Return the (X, Y) coordinate for the center point of the cell that contains the specified text.  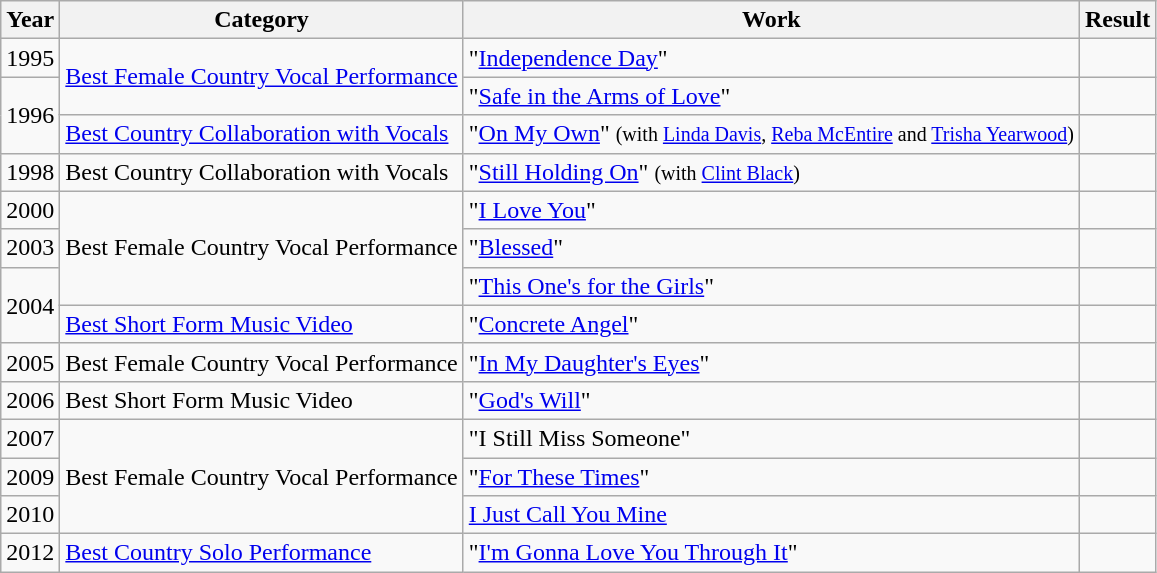
2000 (30, 210)
2009 (30, 477)
Best Country Solo Performance (262, 553)
2004 (30, 305)
"This One's for the Girls" (771, 286)
"For These Times" (771, 477)
2003 (30, 248)
2005 (30, 362)
2012 (30, 553)
2007 (30, 438)
"Blessed" (771, 248)
"Safe in the Arms of Love" (771, 96)
1995 (30, 58)
"I'm Gonna Love You Through It" (771, 553)
"Concrete Angel" (771, 324)
"I Still Miss Someone" (771, 438)
2006 (30, 400)
"Still Holding On" (with Clint Black) (771, 172)
1998 (30, 172)
2010 (30, 515)
"In My Daughter's Eyes" (771, 362)
Result (1117, 20)
"Independence Day" (771, 58)
Category (262, 20)
Work (771, 20)
"God's Will" (771, 400)
Year (30, 20)
I Just Call You Mine (771, 515)
"On My Own" (with Linda Davis, Reba McEntire and Trisha Yearwood) (771, 134)
1996 (30, 115)
"I Love You" (771, 210)
